Return [x, y] of the center of cell containing provided text 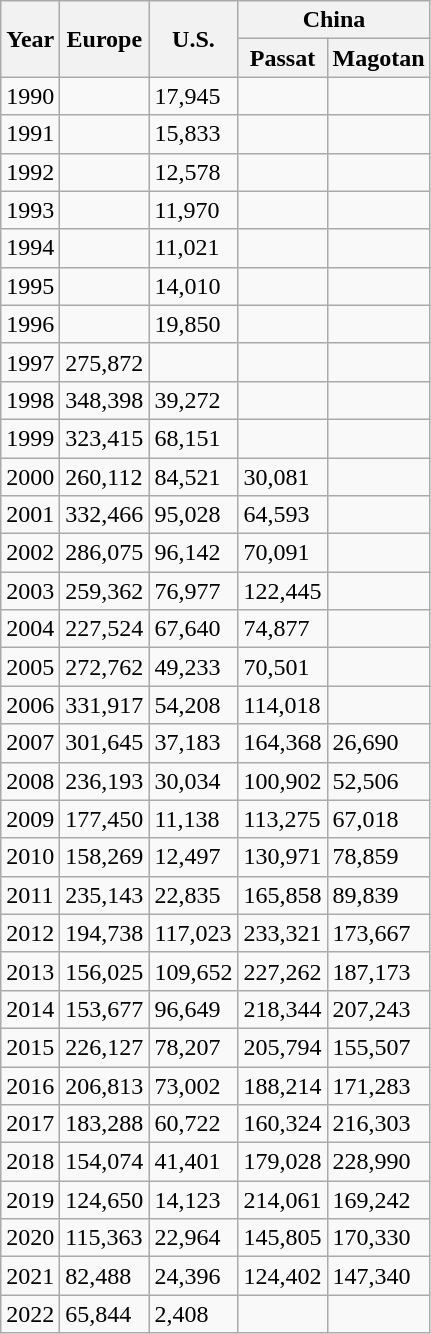
114,018 [282, 705]
301,645 [104, 743]
95,028 [194, 515]
2,408 [194, 1314]
183,288 [104, 1124]
11,021 [194, 248]
1999 [30, 438]
235,143 [104, 895]
205,794 [282, 1047]
156,025 [104, 971]
2022 [30, 1314]
1994 [30, 248]
2009 [30, 819]
89,839 [378, 895]
1995 [30, 286]
14,010 [194, 286]
124,650 [104, 1200]
19,850 [194, 324]
158,269 [104, 857]
2021 [30, 1276]
30,081 [282, 477]
2003 [30, 591]
1992 [30, 172]
2007 [30, 743]
2015 [30, 1047]
70,091 [282, 553]
41,401 [194, 1162]
11,138 [194, 819]
17,945 [194, 96]
165,858 [282, 895]
54,208 [194, 705]
227,524 [104, 629]
2019 [30, 1200]
2002 [30, 553]
153,677 [104, 1009]
171,283 [378, 1085]
233,321 [282, 933]
272,762 [104, 667]
226,127 [104, 1047]
84,521 [194, 477]
96,142 [194, 553]
37,183 [194, 743]
Europe [104, 39]
170,330 [378, 1238]
24,396 [194, 1276]
82,488 [104, 1276]
177,450 [104, 819]
2008 [30, 781]
96,649 [194, 1009]
179,028 [282, 1162]
169,242 [378, 1200]
109,652 [194, 971]
2001 [30, 515]
145,805 [282, 1238]
73,002 [194, 1085]
70,501 [282, 667]
348,398 [104, 400]
113,275 [282, 819]
173,667 [378, 933]
194,738 [104, 933]
286,075 [104, 553]
39,272 [194, 400]
2014 [30, 1009]
124,402 [282, 1276]
117,023 [194, 933]
14,123 [194, 1200]
22,835 [194, 895]
11,970 [194, 210]
206,813 [104, 1085]
67,018 [378, 819]
228,990 [378, 1162]
65,844 [104, 1314]
154,074 [104, 1162]
26,690 [378, 743]
Magotan [378, 58]
1991 [30, 134]
323,415 [104, 438]
China [334, 20]
2011 [30, 895]
155,507 [378, 1047]
Year [30, 39]
164,368 [282, 743]
60,722 [194, 1124]
49,233 [194, 667]
2005 [30, 667]
331,917 [104, 705]
236,193 [104, 781]
1996 [30, 324]
130,971 [282, 857]
259,362 [104, 591]
52,506 [378, 781]
1997 [30, 362]
100,902 [282, 781]
160,324 [282, 1124]
216,303 [378, 1124]
2020 [30, 1238]
2017 [30, 1124]
214,061 [282, 1200]
1998 [30, 400]
12,578 [194, 172]
76,977 [194, 591]
227,262 [282, 971]
2016 [30, 1085]
64,593 [282, 515]
115,363 [104, 1238]
2004 [30, 629]
275,872 [104, 362]
Passat [282, 58]
2013 [30, 971]
68,151 [194, 438]
2018 [30, 1162]
207,243 [378, 1009]
78,207 [194, 1047]
2006 [30, 705]
78,859 [378, 857]
187,173 [378, 971]
2000 [30, 477]
U.S. [194, 39]
260,112 [104, 477]
1990 [30, 96]
1993 [30, 210]
122,445 [282, 591]
218,344 [282, 1009]
67,640 [194, 629]
2010 [30, 857]
30,034 [194, 781]
332,466 [104, 515]
74,877 [282, 629]
15,833 [194, 134]
22,964 [194, 1238]
12,497 [194, 857]
147,340 [378, 1276]
2012 [30, 933]
188,214 [282, 1085]
